Locate the cell with the specified text and output its (X, Y) center coordinate. 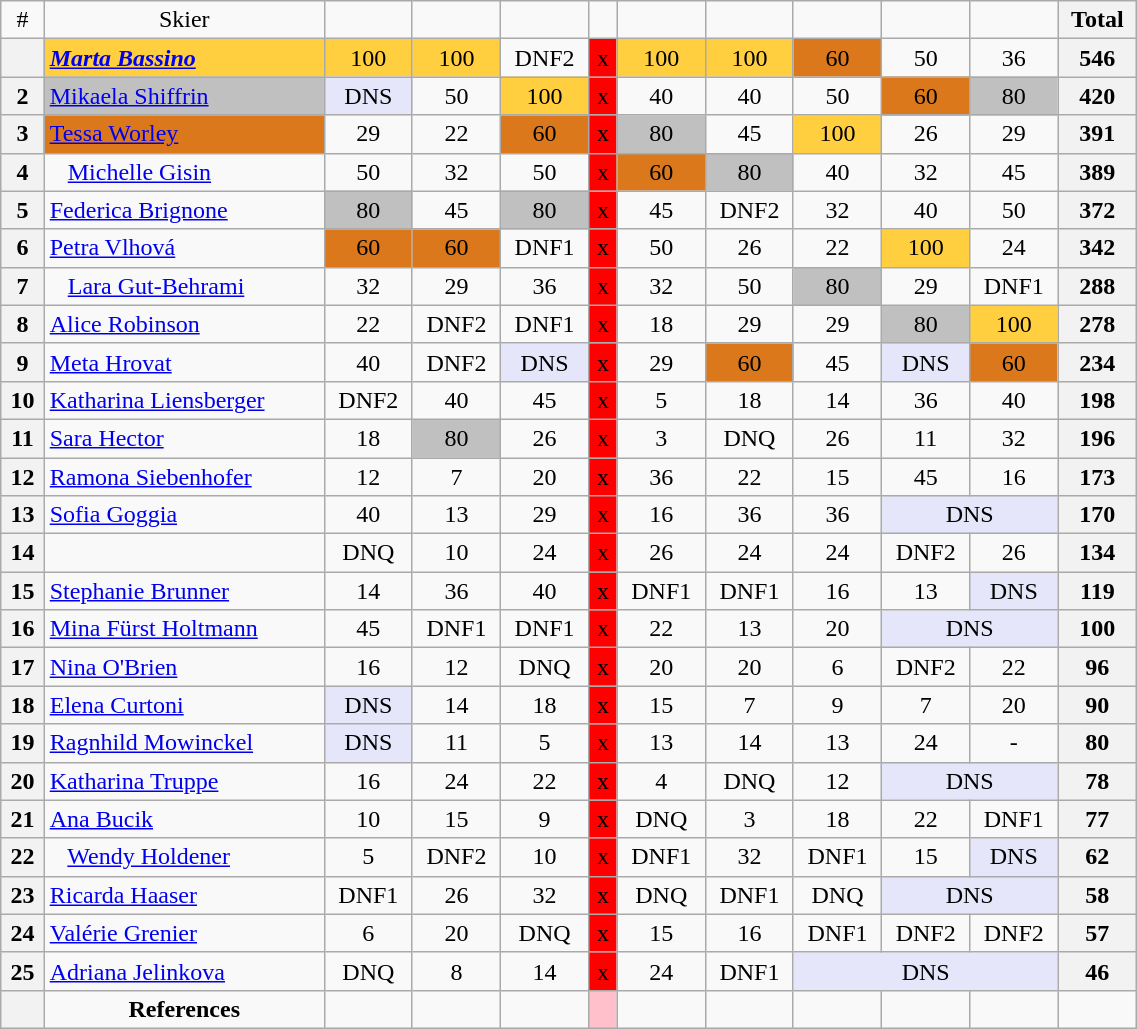
21 (22, 819)
46 (1098, 971)
References (184, 1009)
Mikaela Shiffrin (184, 96)
391 (1098, 134)
78 (1098, 781)
17 (22, 667)
Katharina Truppe (184, 781)
Wendy Holdener (184, 857)
Stephanie Brunner (184, 591)
170 (1098, 515)
62 (1098, 857)
198 (1098, 400)
Federica Brignone (184, 210)
196 (1098, 438)
389 (1098, 172)
90 (1098, 705)
Ramona Siebenhofer (184, 477)
119 (1098, 591)
Valérie Grenier (184, 933)
58 (1098, 895)
278 (1098, 324)
77 (1098, 819)
Ana Bucik (184, 819)
Marta Bassino (184, 58)
546 (1098, 58)
Katharina Liensberger (184, 400)
Alice Robinson (184, 324)
Adriana Jelinkova (184, 971)
- (1014, 743)
57 (1098, 933)
Nina O'Brien (184, 667)
25 (22, 971)
Sofia Goggia (184, 515)
23 (22, 895)
Elena Curtoni (184, 705)
342 (1098, 248)
Ricarda Haaser (184, 895)
Tessa Worley (184, 134)
19 (22, 743)
Sara Hector (184, 438)
Mina Fürst Holtmann (184, 629)
Michelle Gisin (184, 172)
288 (1098, 286)
173 (1098, 477)
420 (1098, 96)
# (22, 20)
Total (1098, 20)
Petra Vlhová (184, 248)
134 (1098, 553)
Meta Hrovat (184, 362)
2 (22, 96)
Lara Gut-Behrami (184, 286)
Ragnhild Mowinckel (184, 743)
Skier (184, 20)
234 (1098, 362)
96 (1098, 667)
372 (1098, 210)
